Return [x, y] of the center of cell containing provided text 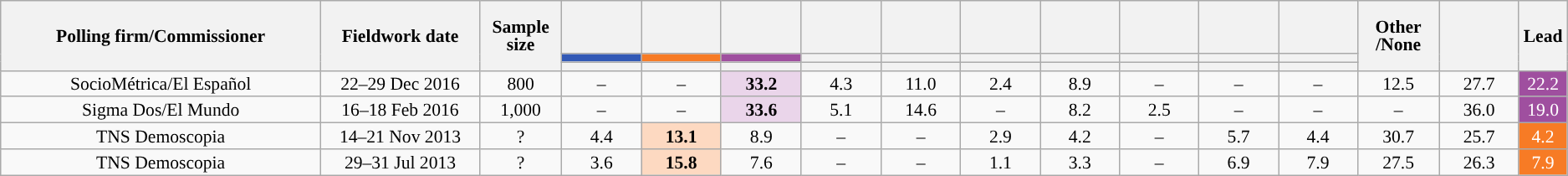
5.1 [841, 111]
Lead [1542, 35]
12.5 [1398, 84]
4.3 [841, 84]
Other/None [1398, 35]
27.5 [1398, 163]
22.2 [1542, 84]
27.7 [1479, 84]
2.5 [1159, 111]
13.1 [682, 136]
25.7 [1479, 136]
30.7 [1398, 136]
14.6 [921, 111]
800 [520, 84]
7.6 [761, 163]
Sample size [520, 35]
Polling firm/Commissioner [161, 35]
Fieldwork date [401, 35]
5.7 [1239, 136]
8.2 [1080, 111]
1,000 [520, 111]
15.8 [682, 163]
3.3 [1080, 163]
33.6 [761, 111]
2.4 [1000, 84]
SocioMétrica/El Español [161, 84]
33.2 [761, 84]
36.0 [1479, 111]
1.1 [1000, 163]
Sigma Dos/El Mundo [161, 111]
26.3 [1479, 163]
2.9 [1000, 136]
16–18 Feb 2016 [401, 111]
14–21 Nov 2013 [401, 136]
29–31 Jul 2013 [401, 163]
22–29 Dec 2016 [401, 84]
11.0 [921, 84]
19.0 [1542, 111]
6.9 [1239, 163]
3.6 [602, 163]
